For the text-containing cell, return its midpoint in [x, y] coordinate format. 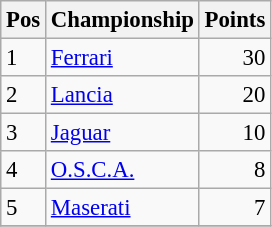
O.S.C.A. [123, 170]
Championship [123, 20]
Lancia [123, 95]
Jaguar [123, 133]
Maserati [123, 208]
8 [234, 170]
20 [234, 95]
10 [234, 133]
1 [24, 58]
4 [24, 170]
30 [234, 58]
Ferrari [123, 58]
2 [24, 95]
Points [234, 20]
5 [24, 208]
Pos [24, 20]
3 [24, 133]
7 [234, 208]
